Scan for the cell matching the given text and deliver its [X, Y] coordinate at center. 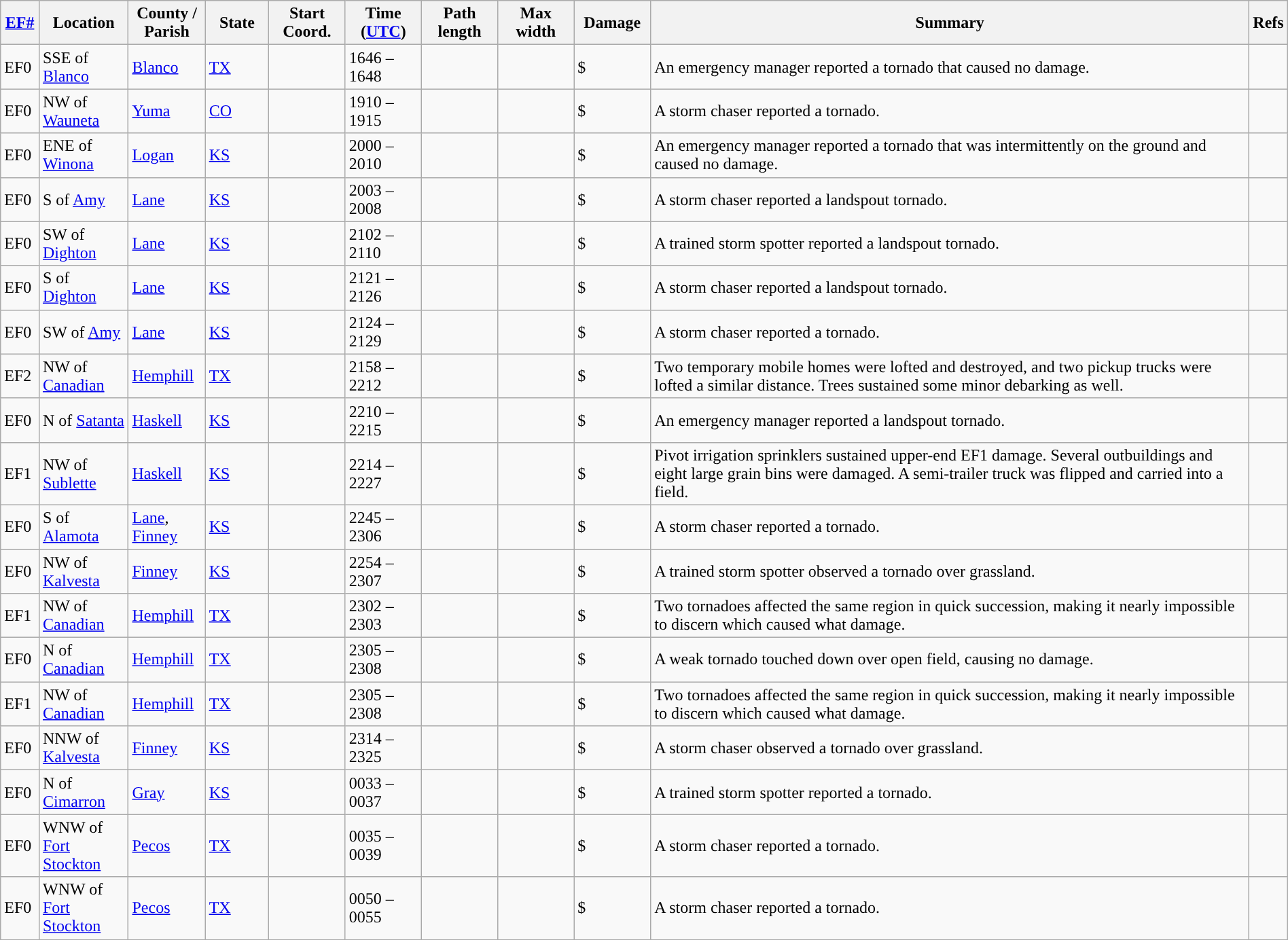
2158 – 2212 [383, 376]
A trained storm spotter reported a tornado. [950, 792]
ENE of Winona [84, 155]
S of Alamota [84, 527]
Summary [950, 23]
A storm chaser observed a tornado over grassland. [950, 748]
An emergency manager reported a tornado that caused no damage. [950, 67]
A trained storm spotter reported a landspout tornado. [950, 243]
0050 – 0055 [383, 908]
S of Dighton [84, 288]
Max width [536, 23]
2000 – 2010 [383, 155]
2003 – 2008 [383, 200]
2102 – 2110 [383, 243]
Time (UTC) [383, 23]
0033 – 0037 [383, 792]
Path length [459, 23]
Refs [1268, 23]
Lane, Finney [167, 527]
NW of Kalvesta [84, 571]
Blanco [167, 67]
Location [84, 23]
Damage [613, 23]
County / Parish [167, 23]
2210 – 2215 [383, 420]
SSE of Blanco [84, 67]
A trained storm spotter observed a tornado over grassland. [950, 571]
Yuma [167, 111]
State [237, 23]
A weak tornado touched down over open field, causing no damage. [950, 660]
NW of Wauneta [84, 111]
NW of Sublette [84, 473]
N of Canadian [84, 660]
2245 – 2306 [383, 527]
Logan [167, 155]
An emergency manager reported a tornado that was intermittently on the ground and caused no damage. [950, 155]
1646 – 1648 [383, 67]
2214 – 2227 [383, 473]
EF# [20, 23]
SW of Dighton [84, 243]
Start Coord. [307, 23]
1910 – 1915 [383, 111]
2124 – 2129 [383, 331]
NNW of Kalvesta [84, 748]
S of Amy [84, 200]
2254 – 2307 [383, 571]
SW of Amy [84, 331]
N of Satanta [84, 420]
2121 – 2126 [383, 288]
An emergency manager reported a landspout tornado. [950, 420]
N of Cimarron [84, 792]
EF2 [20, 376]
0035 – 0039 [383, 846]
2314 – 2325 [383, 748]
CO [237, 111]
2302 – 2303 [383, 615]
Gray [167, 792]
